Extract the (x, y) coordinate from the center of the cell holding the provided text.  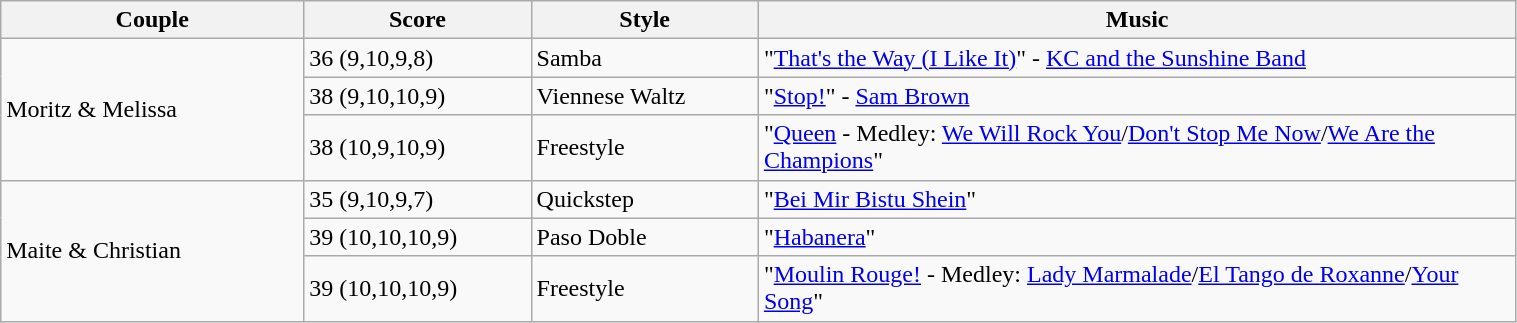
Samba (644, 58)
Couple (152, 20)
38 (9,10,10,9) (418, 96)
Maite & Christian (152, 250)
Score (418, 20)
"Queen - Medley: We Will Rock You/Don't Stop Me Now/We Are the Champions" (1137, 148)
Quickstep (644, 199)
38 (10,9,10,9) (418, 148)
"Stop!" - Sam Brown (1137, 96)
"That's the Way (I Like It)" - KC and the Sunshine Band (1137, 58)
Style (644, 20)
36 (9,10,9,8) (418, 58)
"Moulin Rouge! - Medley: Lady Marmalade/El Tango de Roxanne/Your Song" (1137, 288)
Viennese Waltz (644, 96)
35 (9,10,9,7) (418, 199)
Moritz & Melissa (152, 110)
Music (1137, 20)
Paso Doble (644, 237)
"Habanera" (1137, 237)
"Bei Mir Bistu Shein" (1137, 199)
